Scan for the cell matching the given text and deliver its [x, y] coordinate at center. 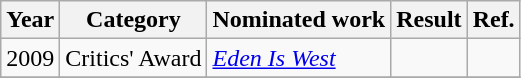
2009 [30, 58]
Year [30, 20]
Critics' Award [134, 58]
Nominated work [299, 20]
Result [429, 20]
Ref. [494, 20]
Eden Is West [299, 58]
Category [134, 20]
